Find where the given text appears and provide that cell's center as [X, Y] coordinate. 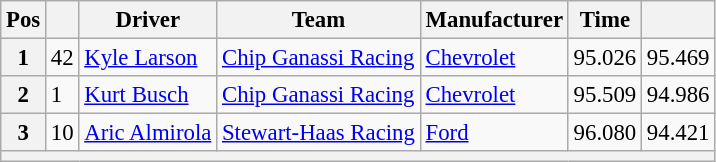
Manufacturer [494, 20]
Kurt Busch [148, 95]
10 [62, 133]
2 [24, 95]
95.509 [604, 95]
Driver [148, 20]
96.080 [604, 133]
Ford [494, 133]
Team [319, 20]
Time [604, 20]
95.469 [678, 58]
94.986 [678, 95]
Kyle Larson [148, 58]
Aric Almirola [148, 133]
42 [62, 58]
Stewart-Haas Racing [319, 133]
Pos [24, 20]
94.421 [678, 133]
3 [24, 133]
95.026 [604, 58]
